Find where the given text appears and provide that cell's center as (X, Y) coordinate. 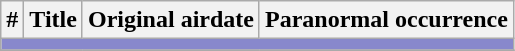
Original airdate (170, 20)
Title (54, 20)
Paranormal occurrence (386, 20)
# (12, 20)
